For the text-containing cell, return its midpoint in (x, y) coordinate format. 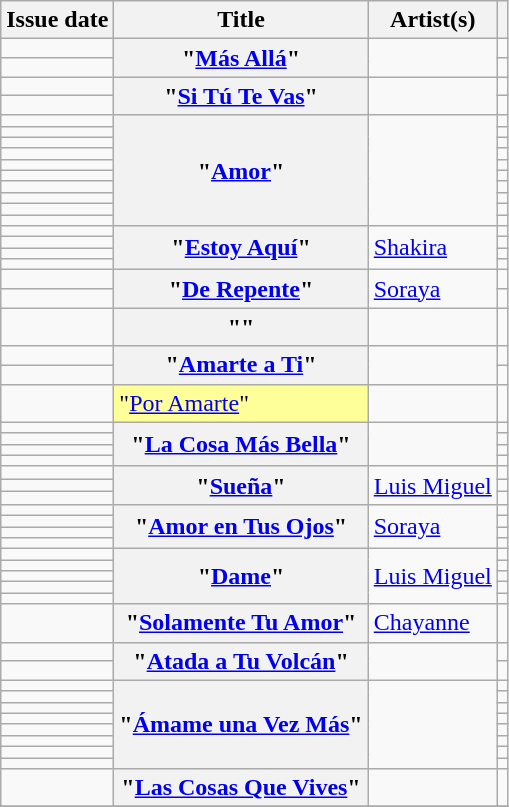
"Más Allá" (241, 58)
"" (241, 327)
"La Cosa Más Bella" (241, 444)
"Atada a Tu Volcán" (241, 661)
"Ámame una Vez Más" (241, 724)
"Si Tú Te Vas" (241, 96)
"De Repente" (241, 289)
"Amarte a Ti" (241, 365)
"Estoy Aquí" (241, 248)
"Por Amarte" (241, 403)
Title (241, 20)
Chayanne (432, 623)
"Las Cosas Que Vives" (241, 788)
Issue date (58, 20)
"Amor en Tus Ojos" (241, 526)
"Sueña" (241, 485)
"Solamente Tu Amor" (241, 623)
Artist(s) (432, 20)
"Amor" (241, 170)
"Dame" (241, 576)
Shakira (432, 248)
